Extract the (X, Y) coordinate from the center of the cell holding the provided text.  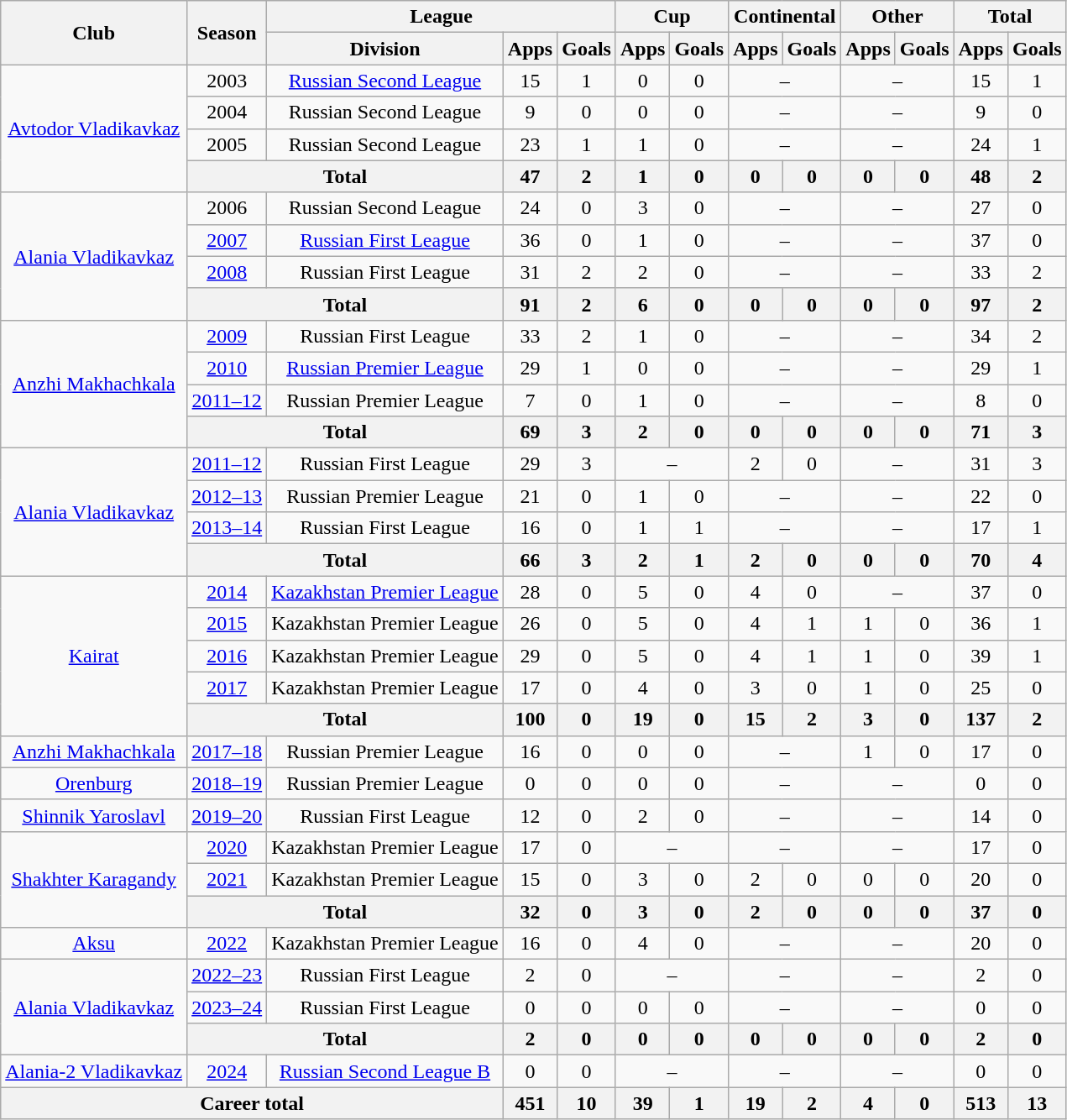
21 (530, 496)
100 (530, 720)
2010 (227, 368)
2004 (227, 113)
2019–20 (227, 815)
71 (981, 432)
13 (1037, 1103)
2013–14 (227, 528)
Kairat (94, 656)
2012–13 (227, 496)
2018–19 (227, 783)
Russian Second League B (385, 1071)
32 (530, 911)
Shakhter Karagandy (94, 879)
97 (981, 304)
Career total (252, 1103)
2022–23 (227, 976)
Club (94, 33)
Shinnik Yaroslavl (94, 815)
2007 (227, 240)
34 (981, 336)
2014 (227, 592)
Orenburg (94, 783)
48 (981, 176)
28 (530, 592)
66 (530, 560)
2016 (227, 656)
23 (530, 144)
47 (530, 176)
2005 (227, 144)
12 (530, 815)
8 (981, 400)
6 (642, 304)
22 (981, 496)
2008 (227, 272)
Season (227, 33)
Avtodor Vladikavkaz (94, 128)
2017 (227, 688)
2015 (227, 624)
Continental (785, 17)
2003 (227, 81)
513 (981, 1103)
10 (587, 1103)
2009 (227, 336)
2024 (227, 1071)
25 (981, 688)
7 (530, 400)
Cup (672, 17)
2023–24 (227, 1007)
137 (981, 720)
14 (981, 815)
Alania-2 Vladikavkaz (94, 1071)
2020 (227, 847)
Division (385, 49)
2021 (227, 879)
69 (530, 432)
27 (981, 208)
451 (530, 1103)
League (442, 17)
2006 (227, 208)
Aksu (94, 944)
2017–18 (227, 751)
Other (897, 17)
91 (530, 304)
2022 (227, 944)
70 (981, 560)
26 (530, 624)
